Return the [X, Y] coordinate for the center point of the cell that contains the specified text.  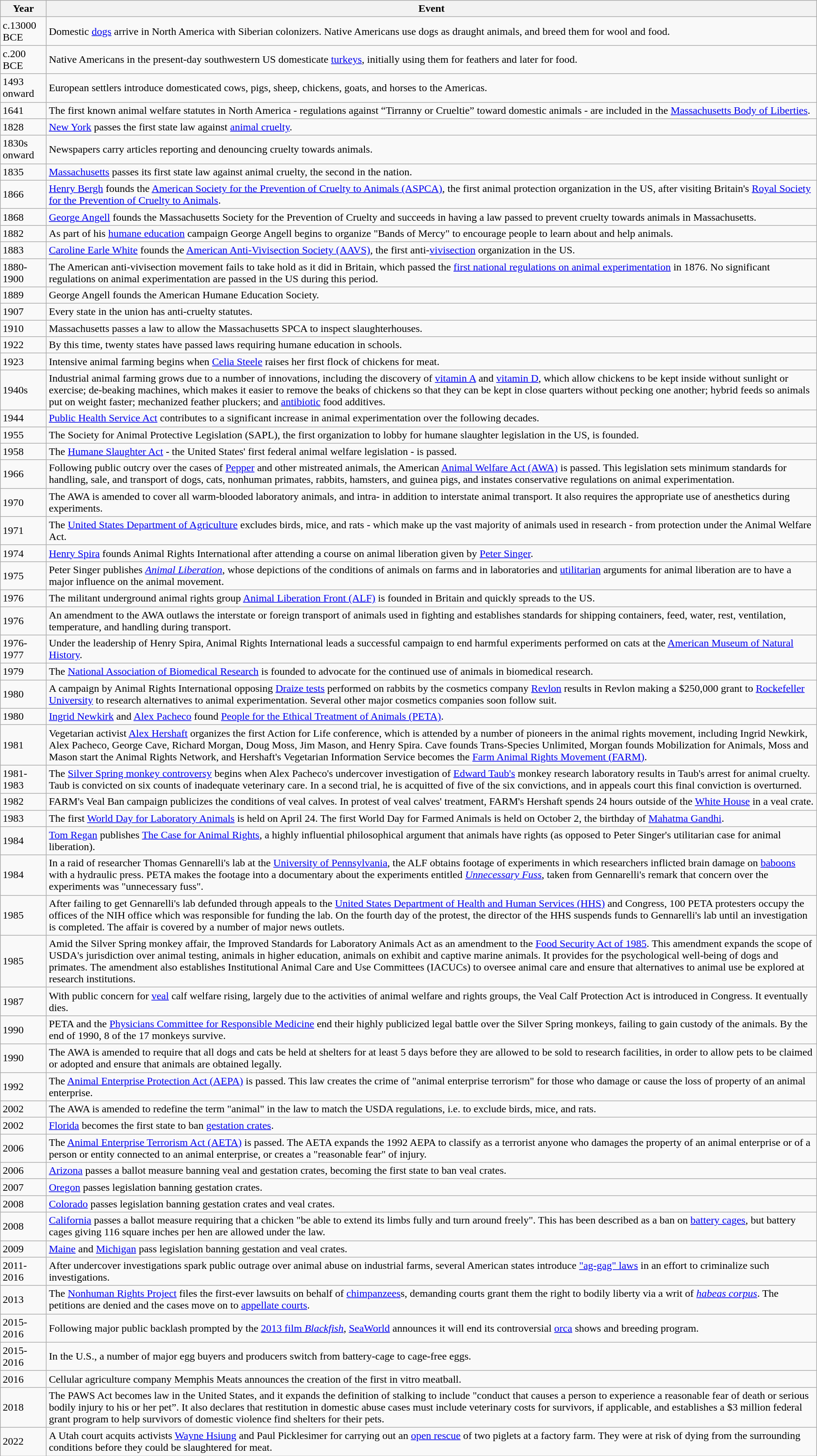
1889 [24, 295]
Massachusetts passes its first state law against animal cruelty, the second in the nation. [431, 172]
1835 [24, 172]
1922 [24, 345]
1974 [24, 553]
Intensive animal farming begins when Celia Steele raises her first flock of chickens for meat. [431, 362]
1979 [24, 672]
Every state in the union has anti-cruelty statutes. [431, 312]
1958 [24, 451]
1923 [24, 362]
The Society for Animal Protective Legislation (SAPL), the first organization to lobby for humane slaughter legislation in the US, is founded. [431, 435]
1910 [24, 328]
2013 [24, 1300]
2022 [24, 1441]
1981-1983 [24, 779]
1944 [24, 418]
1882 [24, 233]
1971 [24, 530]
1868 [24, 217]
1907 [24, 312]
1828 [24, 127]
2011-2016 [24, 1271]
1493 onward [24, 88]
Public Health Service Act contributes to a significant increase in animal experimentation over the following decades. [431, 418]
Henry Spira founds Animal Rights International after attending a course on animal liberation given by Peter Singer. [431, 553]
c.200 BCE [24, 59]
1940s [24, 390]
1955 [24, 435]
Domestic dogs arrive in North America with Siberian colonizers. Native Americans use dogs as draught animals, and breed them for wool and food. [431, 31]
1830s onward [24, 149]
In the U.S., a number of major egg buyers and producers switch from battery-cage to cage-free eggs. [431, 1357]
Massachusetts passes a law to allow the Massachusetts SPCA to inspect slaughterhouses. [431, 328]
1966 [24, 474]
George Angell founds the American Humane Education Society. [431, 295]
Year [24, 9]
Native Americans in the present-day southwestern US domesticate turkeys, initially using them for feathers and later for food. [431, 59]
Colorado passes legislation banning gestation crates and veal crates. [431, 1204]
1883 [24, 250]
Cellular agriculture company Memphis Meats announces the creation of the first in vitro meatball. [431, 1379]
The Humane Slaughter Act - the United States' first federal animal welfare legislation - is passed. [431, 451]
Maine and Michigan pass legislation banning gestation and veal crates. [431, 1249]
1982 [24, 802]
The AWA is amended to redefine the term "animal" in the law to match the USDA regulations, i.e. to exclude birds, mice, and rats. [431, 1109]
2009 [24, 1249]
Oregon passes legislation banning gestation crates. [431, 1187]
Caroline Earle White founds the American Anti-Vivisection Society (AAVS), the first anti-vivisection organization in the US. [431, 250]
New York passes the first state law against animal cruelty. [431, 127]
Florida becomes the first state to ban gestation crates. [431, 1126]
Event [431, 9]
1641 [24, 110]
As part of his humane education campaign George Angell begins to organize "Bands of Mercy" to encourage people to learn about and help animals. [431, 233]
Ingrid Newkirk and Alex Pacheco found People for the Ethical Treatment of Animals (PETA). [431, 717]
1992 [24, 1086]
c.13000 BCE [24, 31]
1866 [24, 195]
1987 [24, 1001]
Arizona passes a ballot measure banning veal and gestation crates, becoming the first state to ban veal crates. [431, 1171]
1975 [24, 576]
1981 [24, 745]
The National Association of Biomedical Research is founded to advocate for the continued use of animals in biomedical research. [431, 672]
2018 [24, 1407]
1970 [24, 502]
1880-1900 [24, 272]
By this time, twenty states have passed laws requiring humane education in schools. [431, 345]
The militant underground animal rights group Animal Liberation Front (ALF) is founded in Britain and quickly spreads to the US. [431, 598]
1983 [24, 818]
Newspapers carry articles reporting and denouncing cruelty towards animals. [431, 149]
2007 [24, 1187]
2016 [24, 1379]
European settlers introduce domesticated cows, pigs, sheep, chickens, goats, and horses to the Americas. [431, 88]
1976-1977 [24, 649]
